Determine the (x, y) coordinate at the center of the cell enclosing the given text.  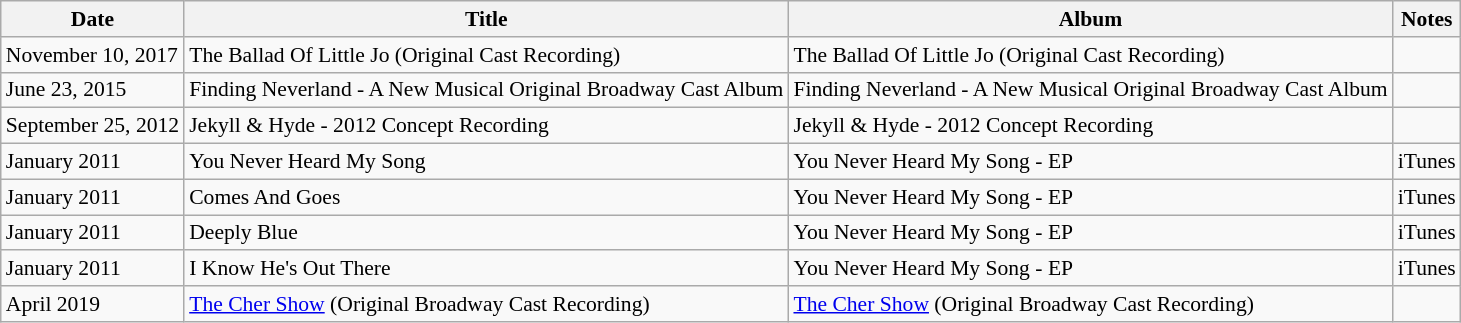
November 10, 2017 (92, 55)
Date (92, 19)
I Know He's Out There (486, 269)
April 2019 (92, 304)
Notes (1427, 19)
June 23, 2015 (92, 90)
You Never Heard My Song (486, 162)
Album (1090, 19)
Comes And Goes (486, 197)
Title (486, 19)
Deeply Blue (486, 233)
September 25, 2012 (92, 126)
